Output the [X, Y] coordinate of the center of the cell containing the given text.  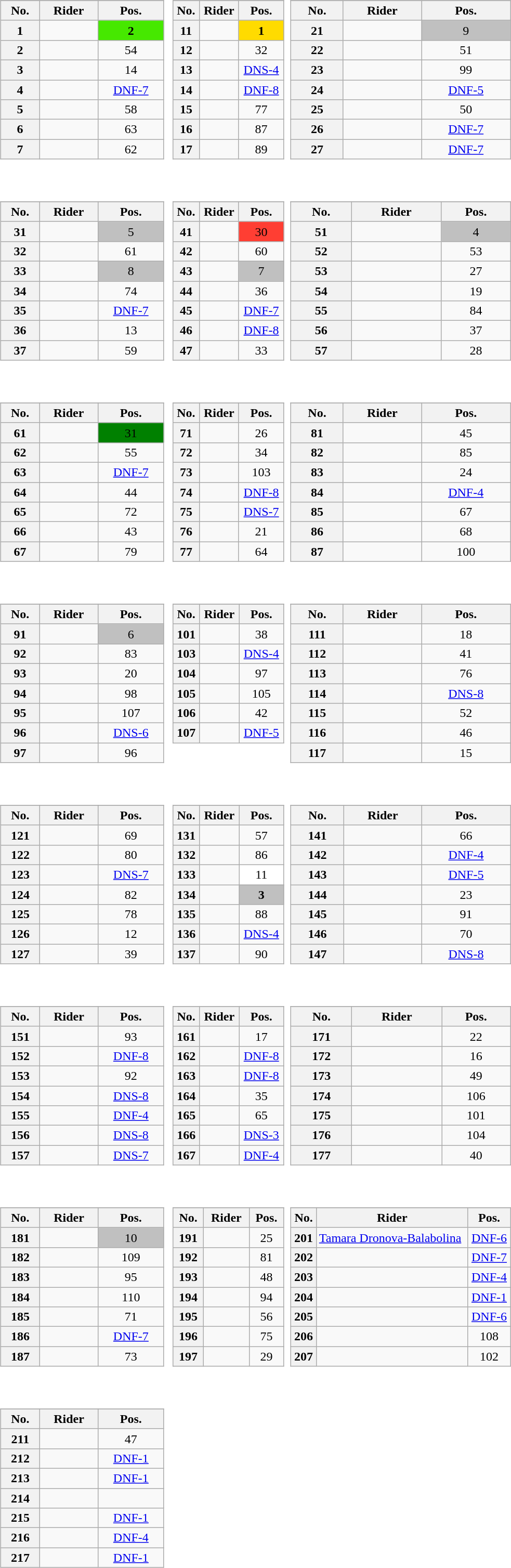
192 [188, 1257]
157 [20, 1155]
214 [20, 1498]
126 [20, 934]
147 [317, 954]
No. Rider Pos. 71 26 72 34 73 103 74 DNF-8 75 DNS-7 76 21 77 64 [230, 475]
204 [304, 1297]
201 [304, 1237]
151 [20, 1036]
78 [131, 914]
162 [186, 1056]
184 [20, 1297]
102 [489, 1356]
134 [186, 895]
109 [131, 1257]
132 [186, 855]
155 [20, 1116]
49 [476, 1076]
88 [261, 914]
156 [20, 1135]
166 [186, 1135]
197 [188, 1356]
191 [188, 1237]
124 [20, 895]
89 [261, 149]
38 [261, 634]
146 [317, 934]
195 [188, 1317]
215 [20, 1518]
185 [20, 1317]
100 [466, 552]
141 [317, 835]
194 [188, 1297]
117 [317, 753]
No. Rider Pos. 131 57 132 86 133 11 134 3 135 88 136 DNS-4 137 90 [230, 878]
202 [304, 1257]
174 [321, 1095]
164 [186, 1095]
183 [20, 1277]
144 [317, 895]
29 [266, 1356]
206 [304, 1337]
154 [20, 1095]
69 [131, 835]
205 [304, 1317]
No. Rider Pos. 101 38 103 DNS-4 104 97 105 105 106 42 107 DNF-5 [230, 676]
196 [188, 1337]
172 [321, 1056]
39 [131, 954]
90 [261, 954]
18 [466, 634]
165 [186, 1116]
79 [131, 552]
153 [20, 1076]
19 [476, 291]
212 [20, 1458]
115 [317, 713]
121 [20, 835]
108 [489, 1337]
DNS-3 [261, 1135]
186 [20, 1337]
176 [321, 1135]
113 [317, 673]
114 [317, 693]
8 [131, 271]
48 [266, 1277]
213 [20, 1478]
No. Rider Pos. 191 25 192 81 193 48 194 94 195 56 196 75 197 29 [230, 1280]
DNS-6 [131, 733]
207 [304, 1356]
28 [476, 350]
125 [20, 914]
70 [466, 934]
No. Rider Pos. 41 30 42 60 43 7 44 36 45 DNF-7 46 DNF-8 47 33 [230, 274]
30 [261, 231]
203 [304, 1277]
116 [317, 733]
171 [321, 1036]
80 [131, 855]
112 [317, 654]
211 [20, 1439]
68 [466, 532]
152 [20, 1056]
Tamara Dronova-Balabolina [392, 1237]
167 [186, 1155]
59 [131, 350]
173 [321, 1076]
145 [317, 914]
98 [131, 693]
143 [317, 874]
20 [131, 673]
131 [186, 835]
111 [317, 634]
135 [186, 914]
50 [466, 110]
40 [476, 1155]
136 [186, 934]
163 [186, 1076]
187 [20, 1356]
58 [131, 110]
181 [20, 1237]
175 [321, 1116]
123 [20, 874]
10 [131, 1237]
127 [20, 954]
177 [321, 1155]
216 [20, 1538]
60 [261, 251]
9 [466, 30]
99 [466, 70]
193 [188, 1277]
217 [20, 1558]
122 [20, 855]
No. Rider Pos. 161 17 162 DNF-8 163 DNF-8 164 35 165 65 166 DNS-3 167 DNF-4 [230, 1079]
161 [186, 1036]
142 [317, 855]
133 [186, 874]
137 [186, 954]
182 [20, 1257]
110 [131, 1297]
